Scan for the cell matching the given text and deliver its (x, y) coordinate at center. 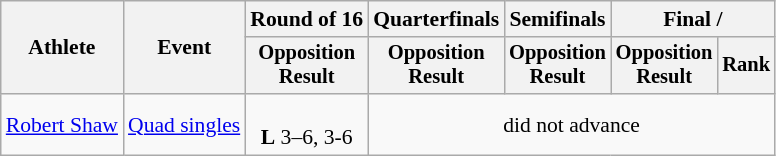
Final / (693, 19)
Athlete (62, 48)
Event (184, 48)
Round of 16 (306, 19)
Rank (746, 66)
Semifinals (558, 19)
did not advance (572, 124)
Quad singles (184, 124)
Robert Shaw (62, 124)
Quarterfinals (436, 19)
L 3–6, 3-6 (306, 124)
